Pinpoint the cell where the given text exists, returning its (x, y) midpoint coordinate. 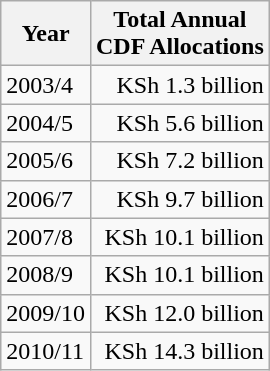
2010/11 (46, 351)
2003/4 (46, 85)
KSh 7.2 billion (180, 161)
KSh 5.6 billion (180, 123)
Total AnnualCDF Allocations (180, 34)
2009/10 (46, 313)
Year (46, 34)
KSh 14.3 billion (180, 351)
KSh 9.7 billion (180, 199)
2008/9 (46, 275)
2006/7 (46, 199)
2004/5 (46, 123)
2005/6 (46, 161)
KSh 1.3 billion (180, 85)
2007/8 (46, 237)
KSh 12.0 billion (180, 313)
